Return the [X, Y] coordinate for the center point of the cell that contains the specified text.  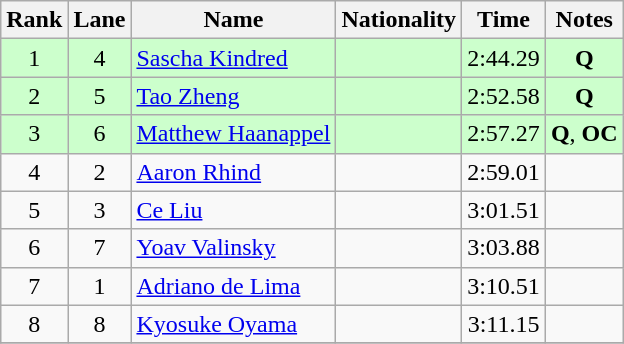
Rank [34, 20]
Ce Liu [234, 210]
Matthew Haanappel [234, 134]
2:44.29 [504, 58]
Nationality [399, 20]
Aaron Rhind [234, 172]
Lane [100, 20]
Yoav Valinsky [234, 248]
2:52.58 [504, 96]
2:59.01 [504, 172]
3:03.88 [504, 248]
Adriano de Lima [234, 286]
Sascha Kindred [234, 58]
3:10.51 [504, 286]
Name [234, 20]
Q, OC [584, 134]
Tao Zheng [234, 96]
2:57.27 [504, 134]
3:01.51 [504, 210]
Time [504, 20]
3:11.15 [504, 324]
Kyosuke Oyama [234, 324]
Notes [584, 20]
